Identify which cell holds the provided text, then report its [x, y] central coordinate. 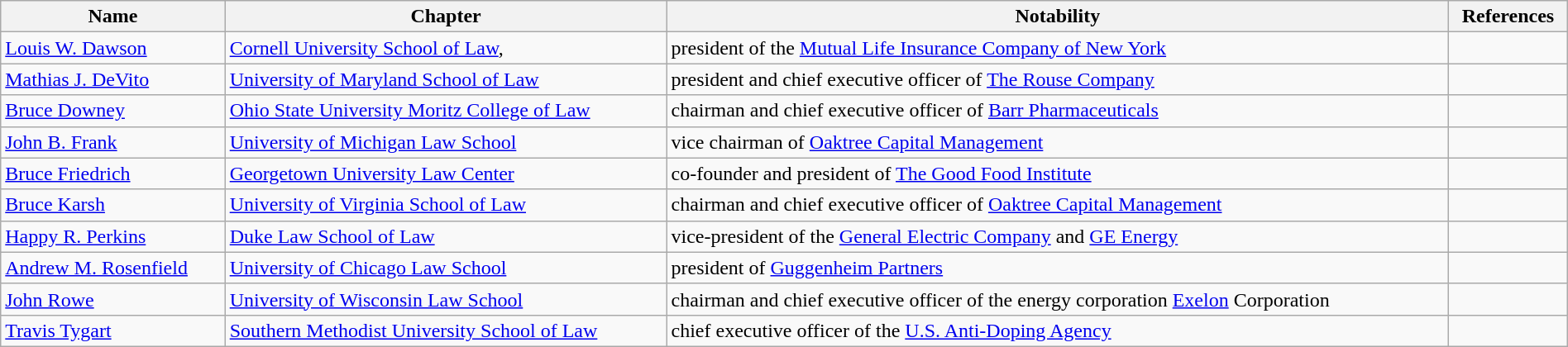
Georgetown University Law Center [446, 173]
Bruce Karsh [112, 205]
Duke Law School of Law [446, 236]
Mathias J. DeVito [112, 79]
Chapter [446, 17]
chairman and chief executive officer of Barr Pharmaceuticals [1058, 111]
Ohio State University Moritz College of Law [446, 111]
Bruce Downey [112, 111]
chief executive officer of the U.S. Anti-Doping Agency [1058, 330]
John Rowe [112, 299]
Travis Tygart [112, 330]
University of Wisconsin Law School [446, 299]
Notability [1058, 17]
University of Michigan Law School [446, 142]
Louis W. Dawson [112, 48]
president of the Mutual Life Insurance Company of New York [1058, 48]
president of Guggenheim Partners [1058, 268]
vice chairman of Oaktree Capital Management [1058, 142]
chairman and chief executive officer of Oaktree Capital Management [1058, 205]
John B. Frank [112, 142]
Happy R. Perkins [112, 236]
Cornell University School of Law, [446, 48]
Bruce Friedrich [112, 173]
Andrew M. Rosenfield [112, 268]
References [1508, 17]
University of Chicago Law School [446, 268]
University of Maryland School of Law [446, 79]
chairman and chief executive officer of the energy corporation Exelon Corporation [1058, 299]
president and chief executive officer of The Rouse Company [1058, 79]
co-founder and president of The Good Food Institute [1058, 173]
Name [112, 17]
University of Virginia School of Law [446, 205]
vice-president of the General Electric Company and GE Energy [1058, 236]
Southern Methodist University School of Law [446, 330]
